Pinpoint the cell where the given text exists, returning its (x, y) midpoint coordinate. 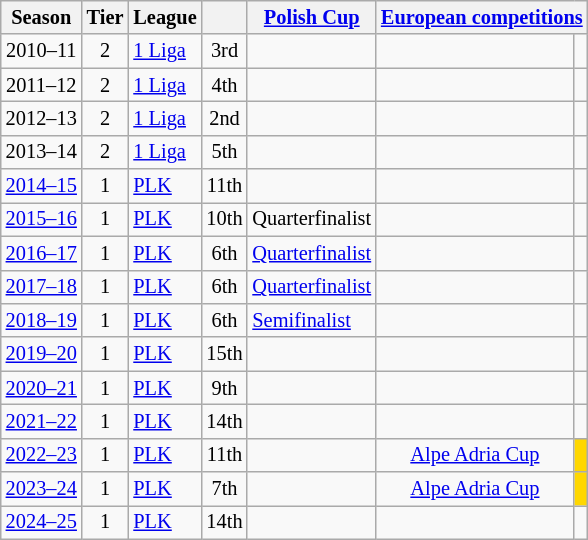
2020–21 (42, 388)
10th (225, 219)
2014–15 (42, 186)
3rd (225, 51)
2012–13 (42, 118)
2010–11 (42, 51)
2017–18 (42, 287)
European competitions (482, 17)
4th (225, 85)
15th (225, 354)
2018–19 (42, 320)
2016–17 (42, 253)
2013–14 (42, 152)
2nd (225, 118)
Tier (106, 17)
2019–20 (42, 354)
9th (225, 388)
2011–12 (42, 85)
2022–23 (42, 455)
Season (42, 17)
5th (225, 152)
2024–25 (42, 522)
7th (225, 489)
Semifinalist (312, 320)
League (164, 17)
2021–22 (42, 421)
2023–24 (42, 489)
2015–16 (42, 219)
Polish Cup (312, 17)
